Determine the [X, Y] coordinate at the center of the cell enclosing the given text.  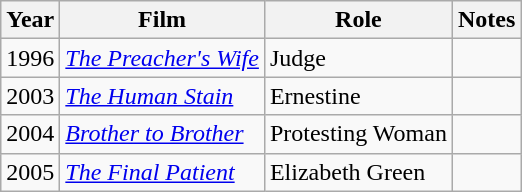
2003 [30, 96]
Notes [486, 20]
2005 [30, 172]
Role [358, 20]
Elizabeth Green [358, 172]
The Final Patient [162, 172]
1996 [30, 58]
The Preacher's Wife [162, 58]
Film [162, 20]
Judge [358, 58]
Brother to Brother [162, 134]
The Human Stain [162, 96]
2004 [30, 134]
Protesting Woman [358, 134]
Year [30, 20]
Ernestine [358, 96]
